Scan for the cell matching the given text and deliver its [X, Y] coordinate at center. 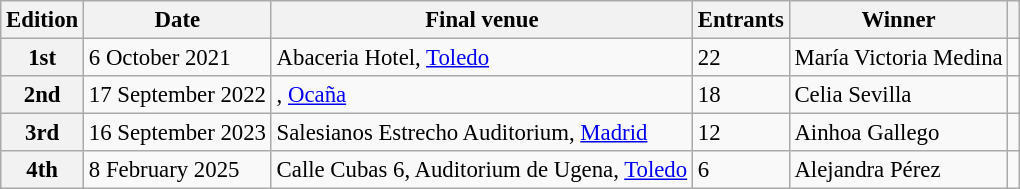
8 February 2025 [178, 170]
18 [740, 95]
Alejandra Pérez [898, 170]
22 [740, 58]
María Victoria Medina [898, 58]
1st [42, 58]
Edition [42, 20]
4th [42, 170]
6 October 2021 [178, 58]
Celia Sevilla [898, 95]
6 [740, 170]
12 [740, 133]
, Ocaña [482, 95]
17 September 2022 [178, 95]
16 September 2023 [178, 133]
Ainhoa Gallego [898, 133]
Abaceria Hotel, Toledo [482, 58]
3rd [42, 133]
Calle Cubas 6, Auditorium de Ugena, Toledo [482, 170]
Final venue [482, 20]
2nd [42, 95]
Winner [898, 20]
Salesianos Estrecho Auditorium, Madrid [482, 133]
Date [178, 20]
Entrants [740, 20]
